Find where the given text appears and provide that cell's center as [X, Y] coordinate. 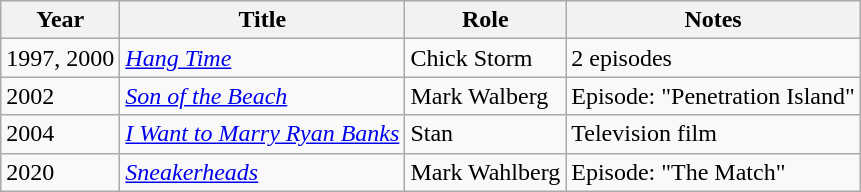
Mark Walberg [486, 96]
2020 [60, 172]
Mark Wahlberg [486, 172]
2 episodes [714, 58]
Notes [714, 20]
Role [486, 20]
Hang Time [262, 58]
Episode: "Penetration Island" [714, 96]
Year [60, 20]
Son of the Beach [262, 96]
2004 [60, 134]
Television film [714, 134]
Stan [486, 134]
Title [262, 20]
Chick Storm [486, 58]
I Want to Marry Ryan Banks [262, 134]
1997, 2000 [60, 58]
2002 [60, 96]
Episode: "The Match" [714, 172]
Sneakerheads [262, 172]
